Scan for the cell matching the given text and deliver its (X, Y) coordinate at center. 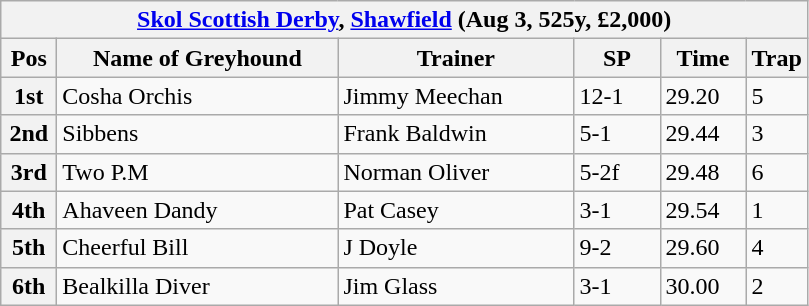
Ahaveen Dandy (198, 210)
29.20 (703, 96)
Name of Greyhound (198, 58)
Norman Oliver (456, 172)
30.00 (703, 286)
6 (776, 172)
2 (776, 286)
29.48 (703, 172)
4 (776, 248)
5 (776, 96)
Jimmy Meechan (456, 96)
Cosha Orchis (198, 96)
4th (29, 210)
SP (617, 58)
3 (776, 134)
12-1 (617, 96)
Trap (776, 58)
2nd (29, 134)
Trainer (456, 58)
29.44 (703, 134)
Jim Glass (456, 286)
Sibbens (198, 134)
3rd (29, 172)
1st (29, 96)
5-1 (617, 134)
Pat Casey (456, 210)
Pos (29, 58)
5-2f (617, 172)
Two P.M (198, 172)
J Doyle (456, 248)
9-2 (617, 248)
Skol Scottish Derby, Shawfield (Aug 3, 525y, £2,000) (404, 20)
Frank Baldwin (456, 134)
Time (703, 58)
Bealkilla Diver (198, 286)
1 (776, 210)
29.54 (703, 210)
29.60 (703, 248)
Cheerful Bill (198, 248)
5th (29, 248)
6th (29, 286)
